Locate the cell with the specified text and output its (X, Y) center coordinate. 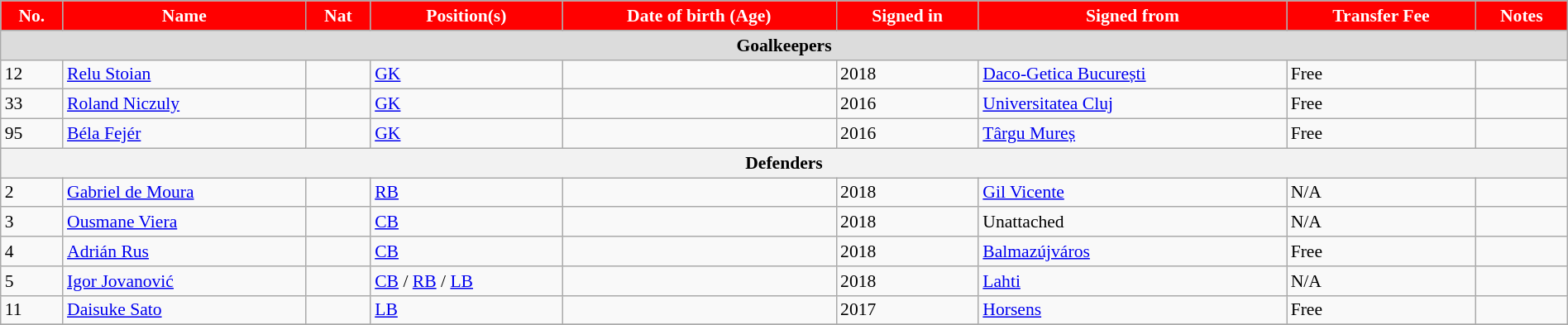
Gil Vicente (1132, 193)
CB / RB / LB (466, 281)
Signed from (1132, 16)
Notes (1522, 16)
Ousmane Viera (184, 222)
Horsens (1132, 310)
11 (31, 310)
No. (31, 16)
Roland Niczuly (184, 104)
95 (31, 134)
Balmazújváros (1132, 251)
2 (31, 193)
Date of birth (Age) (700, 16)
2017 (907, 310)
Gabriel de Moura (184, 193)
RB (466, 193)
Daco-Getica București (1132, 74)
Signed in (907, 16)
Transfer Fee (1381, 16)
4 (31, 251)
Name (184, 16)
Nat (338, 16)
Defenders (784, 163)
Igor Jovanović (184, 281)
Béla Fejér (184, 134)
Daisuke Sato (184, 310)
Târgu Mureș (1132, 134)
12 (31, 74)
3 (31, 222)
Position(s) (466, 16)
5 (31, 281)
Adrián Rus (184, 251)
Relu Stoian (184, 74)
LB (466, 310)
Unattached (1132, 222)
33 (31, 104)
Lahti (1132, 281)
Universitatea Cluj (1132, 104)
Goalkeepers (784, 45)
